Search for the cell housing the specified text and yield its (X, Y) center coordinate. 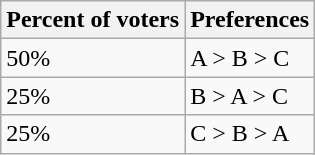
Preferences (250, 20)
B > A > C (250, 96)
50% (93, 58)
Percent of voters (93, 20)
C > B > A (250, 134)
A > B > C (250, 58)
